Return [x, y] of the center of cell containing provided text 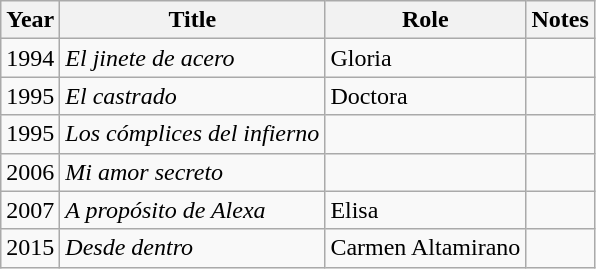
Role [426, 20]
Title [192, 20]
2007 [30, 210]
Mi amor secreto [192, 172]
Los cómplices del infierno [192, 134]
1994 [30, 58]
El castrado [192, 96]
2006 [30, 172]
Desde dentro [192, 248]
Notes [560, 20]
2015 [30, 248]
Year [30, 20]
A propósito de Alexa [192, 210]
Elisa [426, 210]
El jinete de acero [192, 58]
Gloria [426, 58]
Doctora [426, 96]
Carmen Altamirano [426, 248]
